Extract the (x, y) coordinate from the center of the cell holding the provided text.  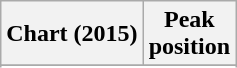
Chart (2015) (72, 34)
Peak position (189, 34)
